Capture the cell that displays the provided text and extract its [X, Y] central coordinate. 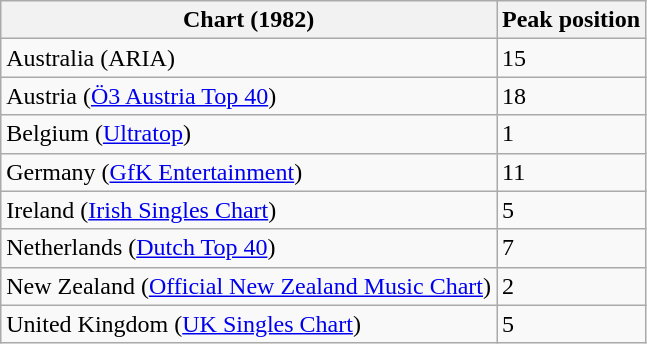
Belgium (Ultratop) [249, 134]
Germany (GfK Entertainment) [249, 172]
11 [572, 172]
New Zealand (Official New Zealand Music Chart) [249, 286]
1 [572, 134]
15 [572, 58]
2 [572, 286]
Austria (Ö3 Austria Top 40) [249, 96]
Peak position [572, 20]
Chart (1982) [249, 20]
7 [572, 248]
United Kingdom (UK Singles Chart) [249, 324]
Australia (ARIA) [249, 58]
18 [572, 96]
Netherlands (Dutch Top 40) [249, 248]
Ireland (Irish Singles Chart) [249, 210]
